Identify which cell holds the provided text, then report its (X, Y) central coordinate. 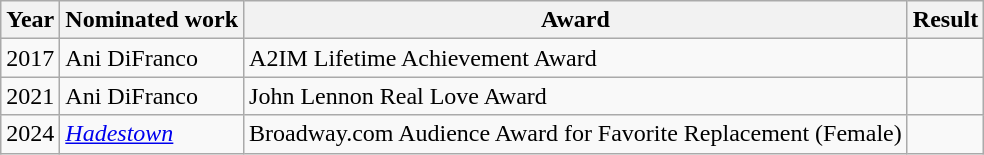
2024 (30, 134)
2021 (30, 96)
Award (576, 20)
Year (30, 20)
Nominated work (152, 20)
Result (945, 20)
Hadestown (152, 134)
Broadway.com Audience Award for Favorite Replacement (Female) (576, 134)
A2IM Lifetime Achievement Award (576, 58)
John Lennon Real Love Award (576, 96)
2017 (30, 58)
